Extract the (X, Y) coordinate from the center of the cell holding the provided text.  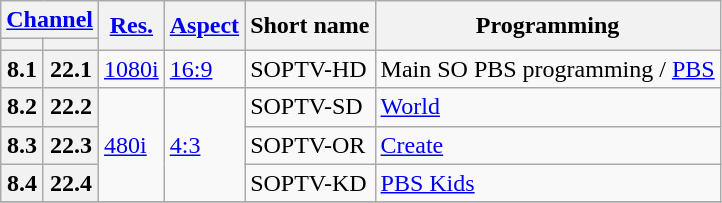
PBS Kids (548, 183)
8.4 (22, 183)
SOPTV-OR (310, 145)
480i (132, 145)
22.4 (70, 183)
Aspect (204, 26)
22.1 (70, 69)
Main SO PBS programming / PBS (548, 69)
8.2 (22, 107)
16:9 (204, 69)
Res. (132, 26)
Channel (50, 20)
4:3 (204, 145)
SOPTV-HD (310, 69)
1080i (132, 69)
8.3 (22, 145)
8.1 (22, 69)
Create (548, 145)
World (548, 107)
22.3 (70, 145)
Programming (548, 26)
SOPTV-SD (310, 107)
22.2 (70, 107)
SOPTV-KD (310, 183)
Short name (310, 26)
